Pinpoint the cell where the given text exists, returning its [X, Y] midpoint coordinate. 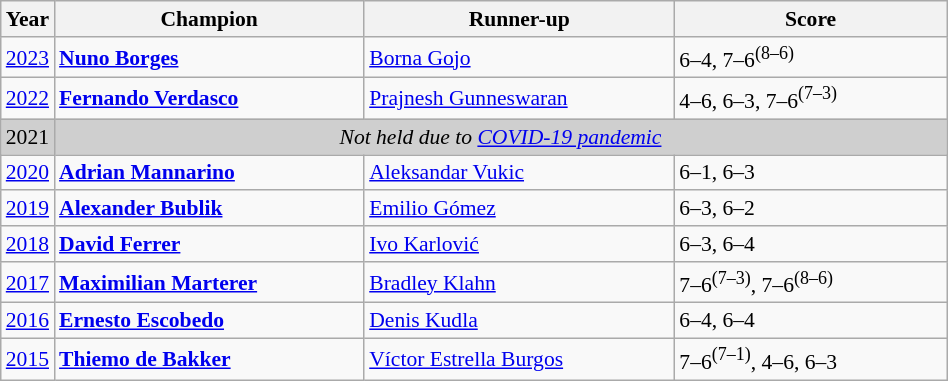
4–6, 6–3, 7–6(7–3) [810, 98]
2016 [28, 321]
Score [810, 19]
7–6(7–1), 4–6, 6–3 [810, 360]
2022 [28, 98]
Not held due to COVID-19 pandemic [500, 137]
6–4, 6–4 [810, 321]
Alexander Bublik [209, 209]
2023 [28, 58]
David Ferrer [209, 244]
2020 [28, 173]
2021 [28, 137]
Year [28, 19]
Maximilian Marterer [209, 282]
6–3, 6–4 [810, 244]
Adrian Mannarino [209, 173]
Champion [209, 19]
Denis Kudla [519, 321]
Ivo Karlović [519, 244]
6–1, 6–3 [810, 173]
6–4, 7–6(8–6) [810, 58]
Thiemo de Bakker [209, 360]
7–6(7–3), 7–6(8–6) [810, 282]
Borna Gojo [519, 58]
Bradley Klahn [519, 282]
Víctor Estrella Burgos [519, 360]
2015 [28, 360]
2017 [28, 282]
Fernando Verdasco [209, 98]
Aleksandar Vukic [519, 173]
2018 [28, 244]
Prajnesh Gunneswaran [519, 98]
6–3, 6–2 [810, 209]
Runner-up [519, 19]
Ernesto Escobedo [209, 321]
Emilio Gómez [519, 209]
Nuno Borges [209, 58]
2019 [28, 209]
